Return the (x, y) coordinate for the center point of the cell that contains the specified text.  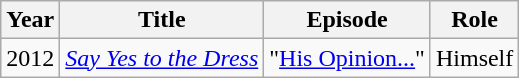
"His Opinion..." (348, 58)
Say Yes to the Dress (162, 58)
2012 (30, 58)
Year (30, 20)
Role (474, 20)
Episode (348, 20)
Title (162, 20)
Himself (474, 58)
